Capture the cell that displays the provided text and extract its (x, y) central coordinate. 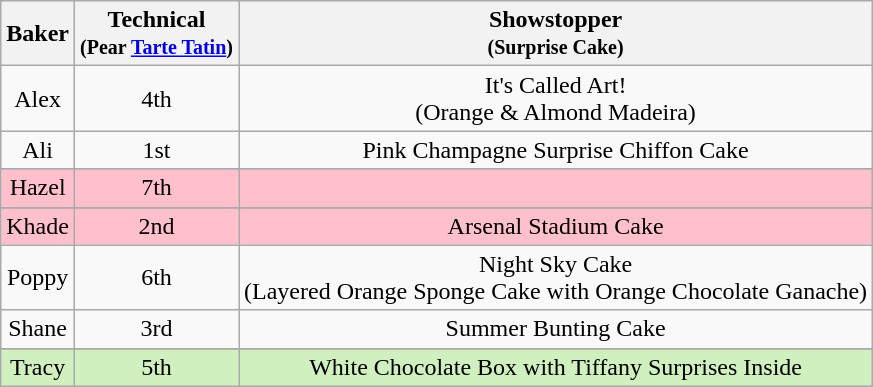
1st (156, 150)
7th (156, 188)
Shane (38, 329)
Pink Champagne Surprise Chiffon Cake (555, 150)
Hazel (38, 188)
2nd (156, 226)
White Chocolate Box with Tiffany Surprises Inside (555, 367)
Poppy (38, 278)
5th (156, 367)
Showstopper(Surprise Cake) (555, 34)
It's Called Art!(Orange & Almond Madeira) (555, 98)
Tracy (38, 367)
Technical(Pear Tarte Tatin) (156, 34)
Summer Bunting Cake (555, 329)
Arsenal Stadium Cake (555, 226)
Khade (38, 226)
3rd (156, 329)
4th (156, 98)
Baker (38, 34)
Night Sky Cake(Layered Orange Sponge Cake with Orange Chocolate Ganache) (555, 278)
6th (156, 278)
Ali (38, 150)
Alex (38, 98)
